Scan for the cell matching the given text and deliver its [X, Y] coordinate at center. 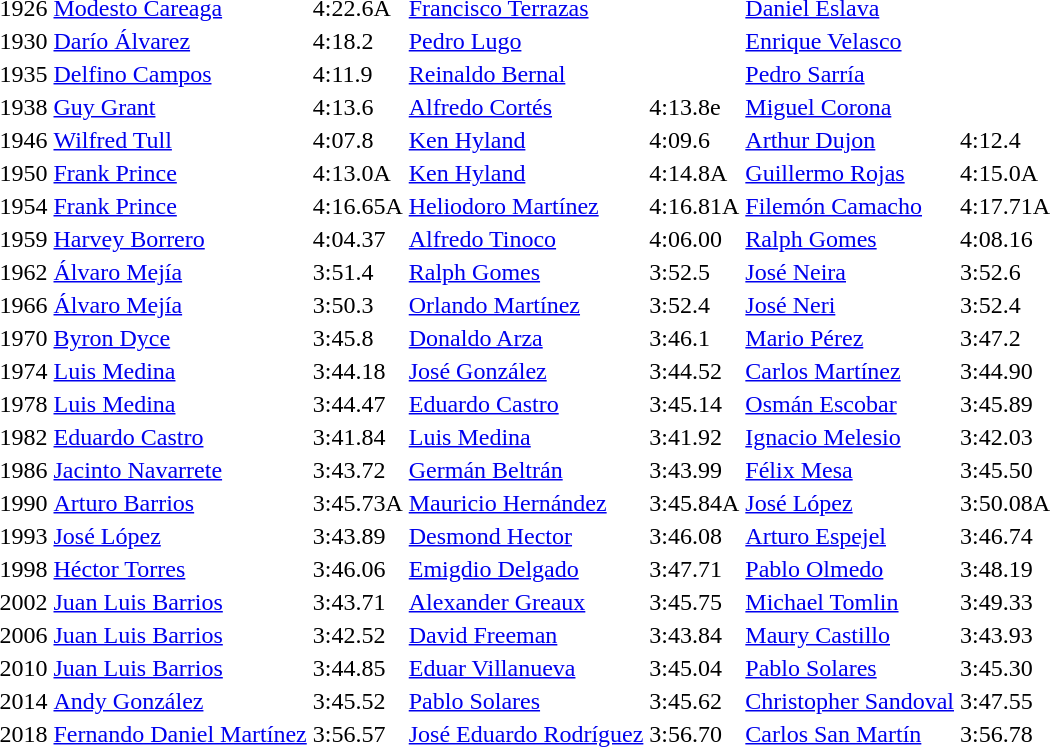
3:46.06 [358, 569]
3:50.3 [358, 305]
Mauricio Hernández [526, 503]
Orlando Martínez [526, 305]
Alfredo Cortés [526, 107]
4:11.9 [358, 74]
3:41.92 [694, 437]
3:43.72 [358, 470]
Enrique Velasco [850, 41]
Heliodoro Martínez [526, 206]
Jacinto Navarrete [180, 470]
3:45.52 [358, 701]
Germán Beltrán [526, 470]
Reinaldo Bernal [526, 74]
4:13.8e [694, 107]
Félix Mesa [850, 470]
3:45.04 [694, 668]
3:46.1 [694, 338]
Guy Grant [180, 107]
3:45.62 [694, 701]
4:14.8A [694, 173]
4:16.81A [694, 206]
Byron Dyce [180, 338]
Andy González [180, 701]
Alfredo Tinoco [526, 239]
3:43.99 [694, 470]
José Neri [850, 305]
3:43.84 [694, 635]
3:45.73A [358, 503]
José Neira [850, 272]
3:52.5 [694, 272]
3:45.14 [694, 404]
Alexander Greaux [526, 602]
Osmán Escobar [850, 404]
Michael Tomlin [850, 602]
3:42.52 [358, 635]
3:45.75 [694, 602]
Desmond Hector [526, 536]
3:44.47 [358, 404]
Eduar Villanueva [526, 668]
3:46.08 [694, 536]
4:07.8 [358, 140]
3:44.85 [358, 668]
4:09.6 [694, 140]
4:18.2 [358, 41]
Christopher Sandoval [850, 701]
Donaldo Arza [526, 338]
Arturo Espejel [850, 536]
Arturo Barrios [180, 503]
Wilfred Tull [180, 140]
4:06.00 [694, 239]
Mario Pérez [850, 338]
Arthur Dujon [850, 140]
Pedro Lugo [526, 41]
3:47.71 [694, 569]
José González [526, 371]
Ignacio Melesio [850, 437]
4:13.0A [358, 173]
3:43.89 [358, 536]
3:41.84 [358, 437]
Guillermo Rojas [850, 173]
Harvey Borrero [180, 239]
3:51.4 [358, 272]
Pablo Olmedo [850, 569]
3:44.52 [694, 371]
Miguel Corona [850, 107]
3:45.8 [358, 338]
3:52.4 [694, 305]
Emigdio Delgado [526, 569]
3:45.84A [694, 503]
Filemón Camacho [850, 206]
David Freeman [526, 635]
Pedro Sarría [850, 74]
4:16.65A [358, 206]
Darío Álvarez [180, 41]
3:44.18 [358, 371]
3:43.71 [358, 602]
4:04.37 [358, 239]
Carlos Martínez [850, 371]
Maury Castillo [850, 635]
Delfino Campos [180, 74]
4:13.6 [358, 107]
Héctor Torres [180, 569]
